Scan for the cell matching the given text and deliver its (X, Y) coordinate at center. 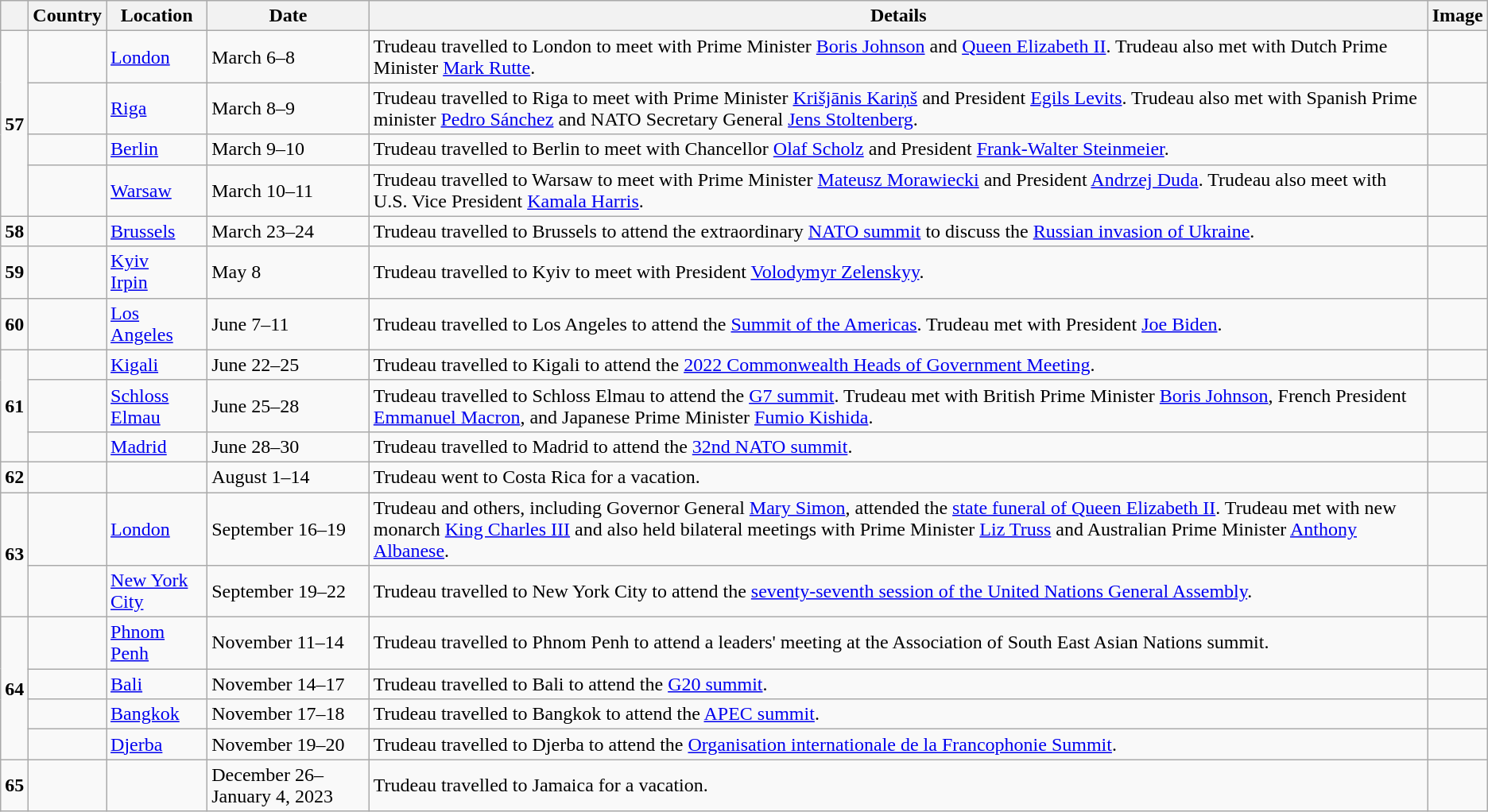
Warsaw (157, 191)
March 6–8 (289, 57)
Image (1458, 16)
57 (14, 124)
Trudeau travelled to Kigali to attend the 2022 Commonwealth Heads of Government Meeting. (898, 365)
Trudeau travelled to Madrid to attend the 32nd NATO summit. (898, 447)
September 16–19 (289, 529)
June 28–30 (289, 447)
Trudeau travelled to Bali to attend the G20 summit. (898, 684)
December 26–January 4, 2023 (289, 785)
Kigali (157, 365)
November 11–14 (289, 644)
Trudeau travelled to Berlin to meet with Chancellor Olaf Scholz and President Frank-Walter Steinmeier. (898, 149)
Riga (157, 108)
June 25–28 (289, 405)
Bali (157, 684)
June 22–25 (289, 365)
Trudeau travelled to Kyiv to meet with President Volodymyr Zelenskyy. (898, 272)
KyivIrpin (157, 272)
November 19–20 (289, 744)
60 (14, 324)
June 7–11 (289, 324)
Trudeau travelled to Jamaica for a vacation. (898, 785)
63 (14, 555)
New York City (157, 591)
May 8 (289, 272)
Trudeau travelled to Djerba to attend the Organisation internationale de la Francophonie Summit. (898, 744)
March 10–11 (289, 191)
November 17–18 (289, 714)
Trudeau travelled to Phnom Penh to attend a leaders' meeting at the Association of South East Asian Nations summit. (898, 644)
September 19–22 (289, 591)
61 (14, 405)
59 (14, 272)
Location (157, 16)
Bangkok (157, 714)
Phnom Penh (157, 644)
65 (14, 785)
Schloss Elmau (157, 405)
Brussels (157, 231)
March 23–24 (289, 231)
August 1–14 (289, 477)
Berlin (157, 149)
November 14–17 (289, 684)
Djerba (157, 744)
Los Angeles (157, 324)
Trudeau travelled to Brussels to attend the extraordinary NATO summit to discuss the Russian invasion of Ukraine. (898, 231)
62 (14, 477)
58 (14, 231)
Trudeau travelled to London to meet with Prime Minister Boris Johnson and Queen Elizabeth II. Trudeau also met with Dutch Prime Minister Mark Rutte. (898, 57)
Details (898, 16)
Trudeau travelled to Bangkok to attend the APEC summit. (898, 714)
March 8–9 (289, 108)
Madrid (157, 447)
Trudeau travelled to Los Angeles to attend the Summit of the Americas. Trudeau met with President Joe Biden. (898, 324)
March 9–10 (289, 149)
64 (14, 688)
Date (289, 16)
Trudeau travelled to New York City to attend the seventy-seventh session of the United Nations General Assembly. (898, 591)
Country (68, 16)
Trudeau went to Costa Rica for a vacation. (898, 477)
